Return (x, y) of the center of cell containing provided text 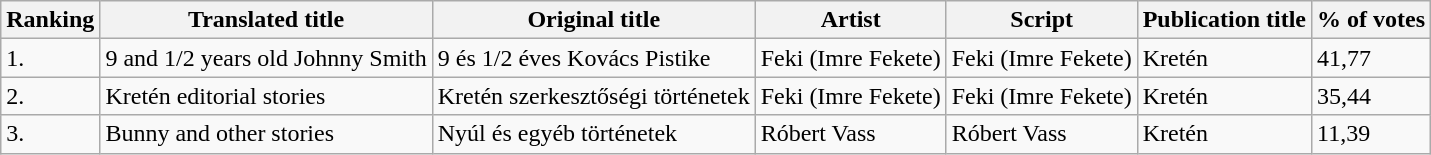
1. (50, 58)
2. (50, 96)
Translated title (266, 20)
9 és 1/2 éves Kovács Pistike (594, 58)
Ranking (50, 20)
35,44 (1372, 96)
Nyúl és egyéb történetek (594, 134)
Publication title (1224, 20)
11,39 (1372, 134)
Original title (594, 20)
Artist (850, 20)
Kretén editorial stories (266, 96)
Script (1042, 20)
% of votes (1372, 20)
3. (50, 134)
41,77 (1372, 58)
9 and 1/2 years old Johnny Smith (266, 58)
Bunny and other stories (266, 134)
Kretén szerkesztőségi történetek (594, 96)
